For the text-containing cell, return its midpoint in (X, Y) coordinate format. 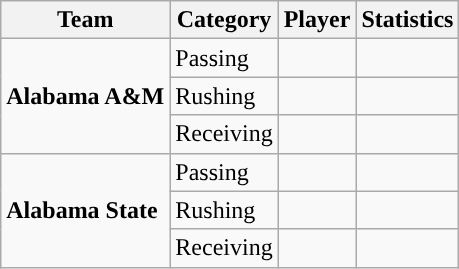
Statistics (408, 20)
Team (86, 20)
Alabama State (86, 210)
Player (317, 20)
Category (224, 20)
Alabama A&M (86, 96)
